From the cell containing the given text, extract its center point as [x, y] coordinate. 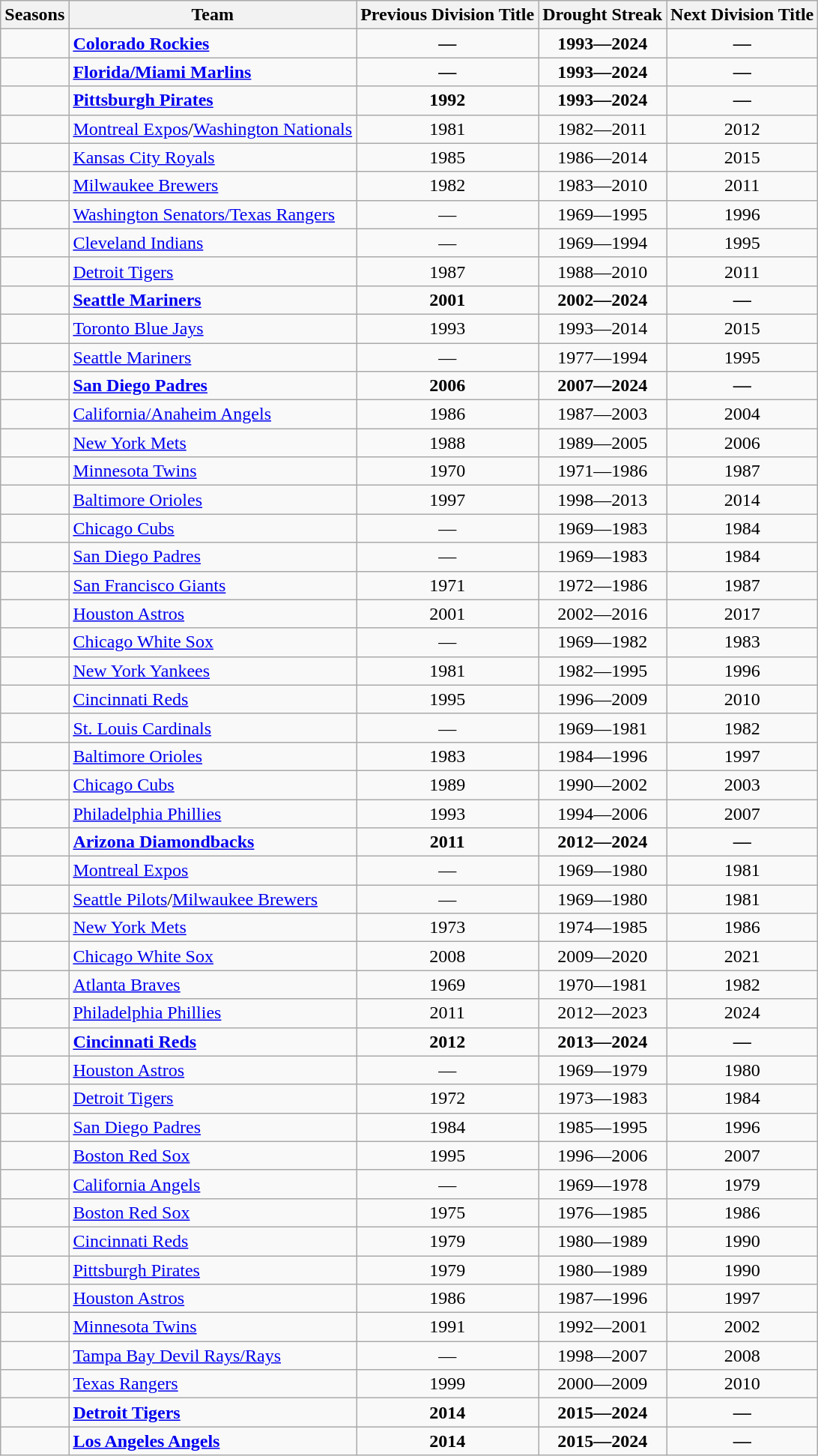
1992—2001 [602, 1327]
1969—1981 [602, 728]
Drought Streak [602, 15]
1986—2014 [602, 157]
Montreal Expos/Washington Nationals [213, 129]
2002 [742, 1327]
2002—2024 [602, 300]
1982—2011 [602, 129]
1985 [448, 157]
2004 [742, 414]
Seasons [34, 15]
1988 [448, 443]
Montreal Expos [213, 871]
1989 [448, 785]
1996—2009 [602, 699]
2009—2020 [602, 956]
1993—2014 [602, 328]
Next Division Title [742, 15]
Toronto Blue Jays [213, 328]
1973 [448, 928]
1969—1995 [602, 214]
1971—1986 [602, 471]
1970 [448, 471]
1987—1996 [602, 1299]
Washington Senators/Texas Rangers [213, 214]
Colorado Rockies [213, 43]
1971 [448, 585]
1985—1995 [602, 1127]
Los Angeles Angels [213, 1441]
1994—2006 [602, 813]
2000—2009 [602, 1384]
1982—1995 [602, 671]
New York Yankees [213, 671]
2007—2024 [602, 386]
Team [213, 15]
California Angels [213, 1184]
1975 [448, 1212]
1988—2010 [602, 271]
1977—1994 [602, 357]
1974—1985 [602, 928]
St. Louis Cardinals [213, 728]
1989—2005 [602, 443]
1970—1981 [602, 985]
1991 [448, 1327]
1983—2010 [602, 186]
1996—2006 [602, 1156]
San Francisco Giants [213, 585]
1987—2003 [602, 414]
Tampa Bay Devil Rays/Rays [213, 1356]
2021 [742, 956]
Seattle Pilots/Milwaukee Brewers [213, 899]
1969 [448, 985]
Florida/Miami Marlins [213, 72]
1998—2007 [602, 1356]
1976—1985 [602, 1212]
1969—1979 [602, 1070]
1992 [448, 100]
1969—1982 [602, 642]
2017 [742, 614]
1969—1994 [602, 243]
Cleveland Indians [213, 243]
Arizona Diamondbacks [213, 842]
1973—1983 [602, 1099]
Texas Rangers [213, 1384]
2024 [742, 1013]
2002—2016 [602, 614]
2003 [742, 785]
2012—2024 [602, 842]
1990—2002 [602, 785]
1980 [742, 1070]
Atlanta Braves [213, 985]
California/Anaheim Angels [213, 414]
1998—2013 [602, 500]
2013—2024 [602, 1042]
1984—1996 [602, 756]
2012—2023 [602, 1013]
1969—1978 [602, 1184]
1972 [448, 1099]
Kansas City Royals [213, 157]
1999 [448, 1384]
Previous Division Title [448, 15]
1972—1986 [602, 585]
Milwaukee Brewers [213, 186]
